Pinpoint the cell where the given text exists, returning its [x, y] midpoint coordinate. 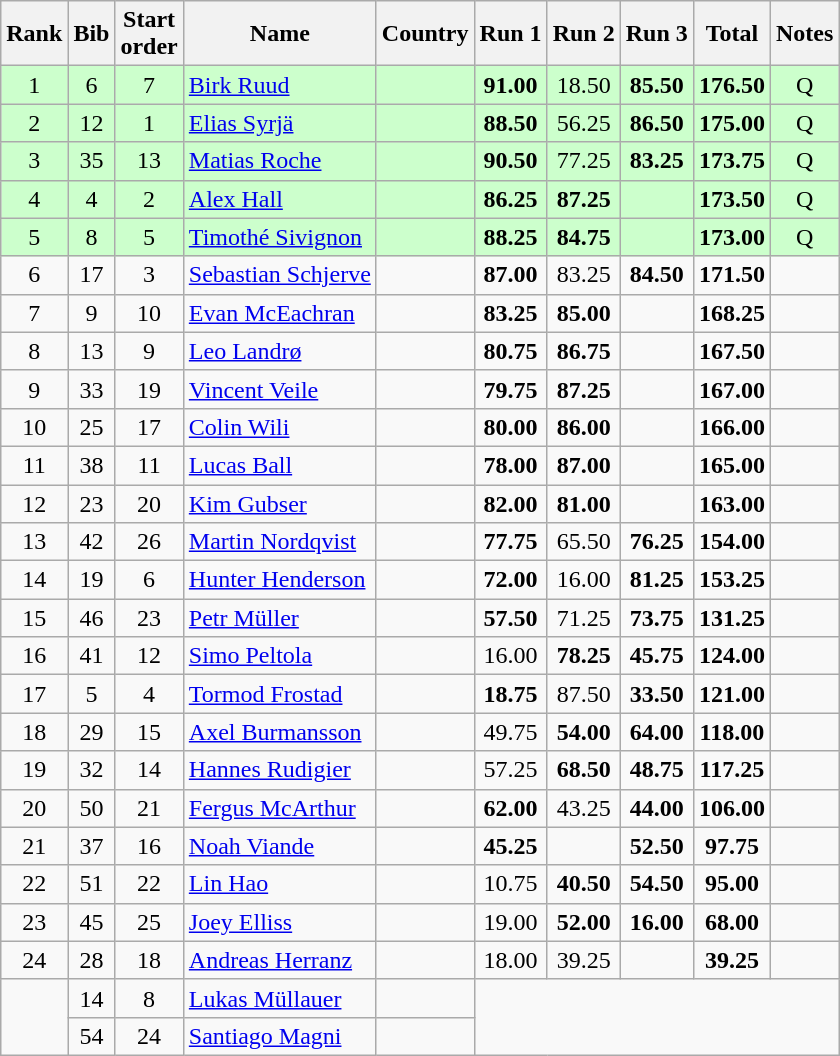
78.25 [584, 656]
117.25 [732, 770]
154.00 [732, 542]
82.00 [510, 503]
77.75 [510, 542]
54 [92, 1036]
118.00 [732, 732]
168.25 [732, 313]
153.25 [732, 580]
Vincent Veile [280, 389]
91.00 [510, 85]
38 [92, 465]
106.00 [732, 808]
131.25 [732, 618]
57.50 [510, 618]
52.00 [584, 922]
Axel Burmansson [280, 732]
84.75 [584, 237]
88.50 [510, 123]
29 [92, 732]
Rank [34, 34]
Total [732, 34]
79.75 [510, 389]
18.75 [510, 694]
124.00 [732, 656]
167.00 [732, 389]
81.25 [656, 580]
56.25 [584, 123]
Santiago Magni [280, 1036]
176.50 [732, 85]
Name [280, 34]
Matias Roche [280, 161]
62.00 [510, 808]
77.25 [584, 161]
54.50 [656, 884]
166.00 [732, 427]
Andreas Herranz [280, 960]
49.75 [510, 732]
37 [92, 846]
43.25 [584, 808]
87.50 [584, 694]
Noah Viande [280, 846]
78.00 [510, 465]
Alex Hall [280, 199]
33.50 [656, 694]
84.50 [656, 275]
57.25 [510, 770]
51 [92, 884]
Martin Nordqvist [280, 542]
65.50 [584, 542]
97.75 [732, 846]
Birk Ruud [280, 85]
173.00 [732, 237]
Timothé Sivignon [280, 237]
71.25 [584, 618]
95.00 [732, 884]
Run 1 [510, 34]
80.75 [510, 351]
Notes [804, 34]
54.00 [584, 732]
Sebastian Schjerve [280, 275]
90.50 [510, 161]
19.00 [510, 922]
Hunter Henderson [280, 580]
163.00 [732, 503]
40.50 [584, 884]
68.50 [584, 770]
171.50 [732, 275]
50 [92, 808]
Kim Gubser [280, 503]
45 [92, 922]
85.50 [656, 85]
42 [92, 542]
86.25 [510, 199]
46 [92, 618]
173.50 [732, 199]
33 [92, 389]
76.25 [656, 542]
35 [92, 161]
26 [149, 542]
Lukas Müllauer [280, 998]
85.00 [584, 313]
175.00 [732, 123]
121.00 [732, 694]
68.00 [732, 922]
Joey Elliss [280, 922]
64.00 [656, 732]
Tormod Frostad [280, 694]
Hannes Rudigier [280, 770]
Lin Hao [280, 884]
Startorder [149, 34]
18.00 [510, 960]
10.75 [510, 884]
86.00 [584, 427]
Fergus McArthur [280, 808]
Simo Peltola [280, 656]
Lucas Ball [280, 465]
Petr Müller [280, 618]
173.75 [732, 161]
Run 3 [656, 34]
18.50 [584, 85]
Colin Wili [280, 427]
Elias Syrjä [280, 123]
Country [425, 34]
86.50 [656, 123]
32 [92, 770]
28 [92, 960]
88.25 [510, 237]
Leo Landrø [280, 351]
Evan McEachran [280, 313]
80.00 [510, 427]
73.75 [656, 618]
48.75 [656, 770]
167.50 [732, 351]
45.75 [656, 656]
52.50 [656, 846]
72.00 [510, 580]
86.75 [584, 351]
44.00 [656, 808]
165.00 [732, 465]
45.25 [510, 846]
81.00 [584, 503]
Run 2 [584, 34]
41 [92, 656]
Bib [92, 34]
